Detect which cell encompasses the target text, then output its [X, Y] center coordinate. 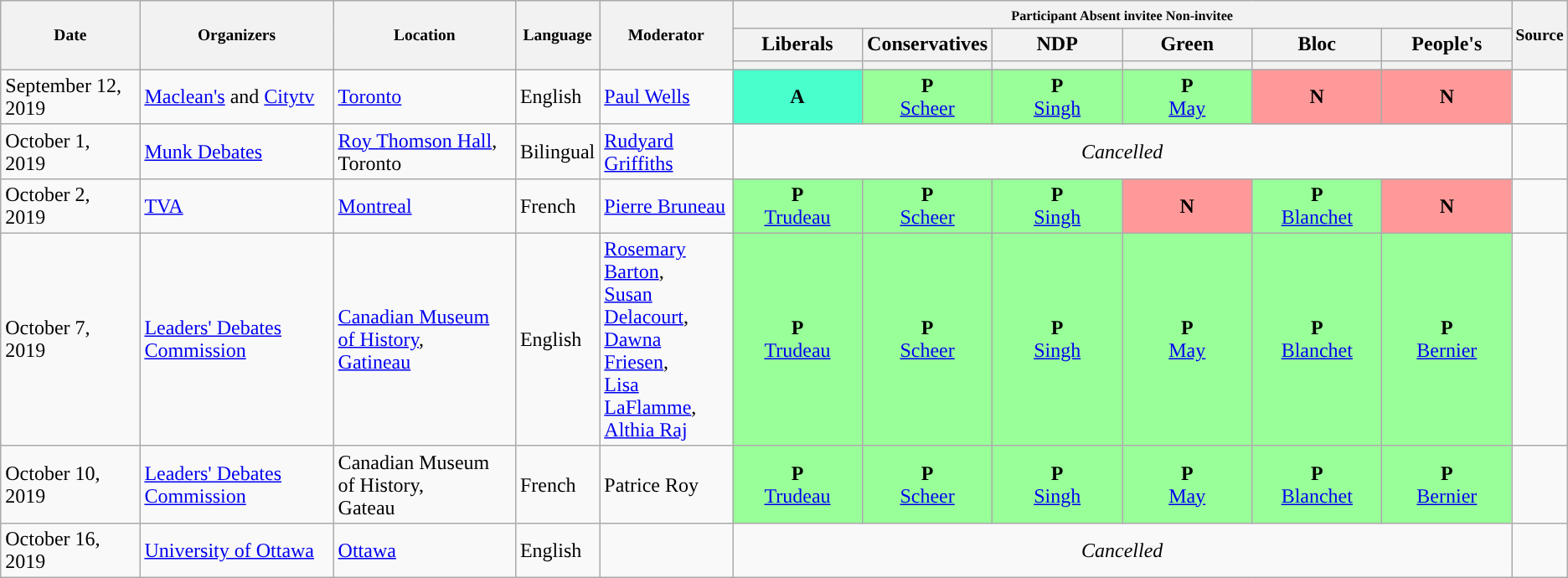
Location [424, 35]
Date [70, 35]
October 16, 2019 [70, 550]
Paul Wells [667, 97]
Ottawa [424, 550]
October 2, 2019 [70, 206]
Bilingual [557, 151]
University of Ottawa [236, 550]
Source [1540, 35]
Liberals [797, 44]
NDP [1057, 44]
A [797, 97]
Rudyard Griffiths [667, 151]
Munk Debates [236, 151]
Organizers [236, 35]
Roy Thomson Hall, Toronto [424, 151]
Green [1188, 44]
Maclean's and Citytv [236, 97]
Montreal [424, 206]
Conservatives [928, 44]
Patrice Roy [667, 484]
Toronto [424, 97]
People's [1447, 44]
Pierre Bruneau [667, 206]
October 1, 2019 [70, 151]
Canadian Museum of History, Gatineau [424, 339]
Participant Absent invitee Non-invitee [1122, 15]
October 7, 2019 [70, 339]
October 10, 2019 [70, 484]
Rosemary Barton, Susan Delacourt, Dawna Friesen, Lisa LaFlamme, Althia Raj [667, 339]
September 12, 2019 [70, 97]
Moderator [667, 35]
TVA [236, 206]
Language [557, 35]
Bloc [1317, 44]
Canadian Museum of History, Gateau [424, 484]
